Provide the [X, Y] coordinate of the cell's center where the given text is located.  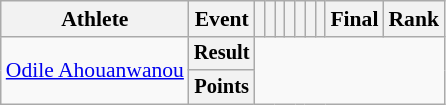
Odile Ahouanwanou [95, 70]
Final [354, 19]
Result [222, 54]
Rank [414, 19]
Event [222, 19]
Athlete [95, 19]
Points [222, 87]
